Output the [X, Y] coordinate of the center of the cell containing the given text.  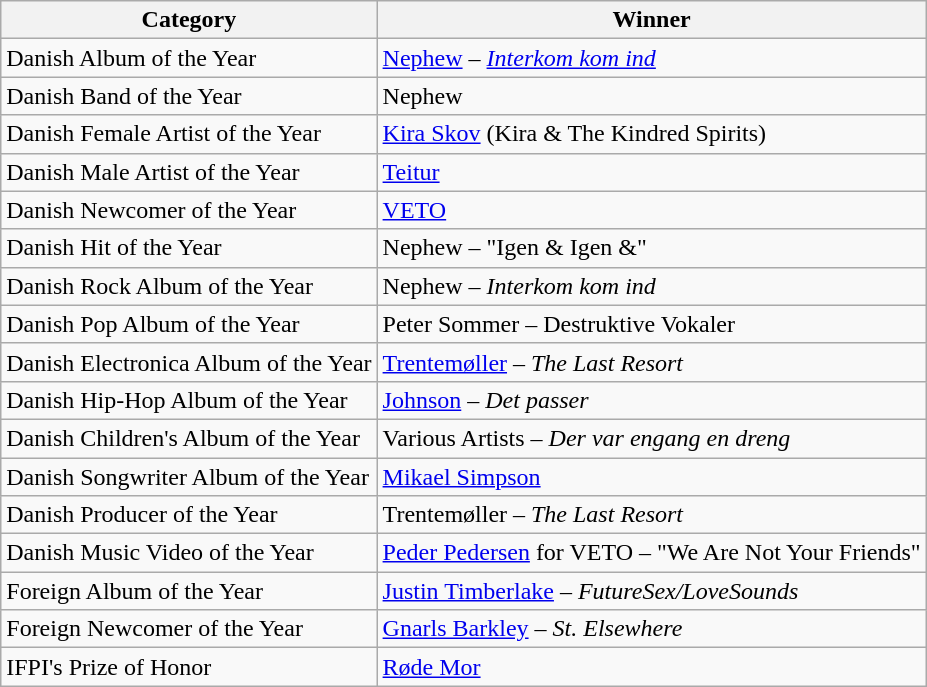
IFPI's Prize of Honor [189, 667]
Danish Songwriter Album of the Year [189, 477]
Johnson – Det passer [652, 400]
Danish Newcomer of the Year [189, 210]
Foreign Album of the Year [189, 591]
Danish Producer of the Year [189, 515]
Danish Music Video of the Year [189, 553]
Danish Rock Album of the Year [189, 286]
Justin Timberlake – FutureSex/LoveSounds [652, 591]
Danish Male Artist of the Year [189, 172]
Nephew – "Igen & Igen &" [652, 248]
Danish Children's Album of the Year [189, 438]
Various Artists – Der var engang en dreng [652, 438]
Danish Band of the Year [189, 96]
Danish Album of the Year [189, 58]
Foreign Newcomer of the Year [189, 629]
Danish Hit of the Year [189, 248]
VETO [652, 210]
Winner [652, 20]
Category [189, 20]
Peter Sommer – Destruktive Vokaler [652, 324]
Peder Pedersen for VETO – "We Are Not Your Friends" [652, 553]
Gnarls Barkley – St. Elsewhere [652, 629]
Danish Female Artist of the Year [189, 134]
Kira Skov (Kira & The Kindred Spirits) [652, 134]
Danish Hip-Hop Album of the Year [189, 400]
Teitur [652, 172]
Røde Mor [652, 667]
Mikael Simpson [652, 477]
Nephew [652, 96]
Danish Pop Album of the Year [189, 324]
Danish Electronica Album of the Year [189, 362]
